Provide the (x, y) coordinate of the cell's center where the given text is located.  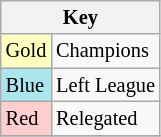
Champions (106, 51)
Gold (26, 51)
Key (80, 17)
Blue (26, 85)
Left League (106, 85)
Relegated (106, 118)
Red (26, 118)
